Determine the [x, y] coordinate at the center of the cell enclosing the given text.  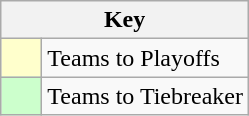
Teams to Tiebreaker [146, 96]
Key [125, 20]
Teams to Playoffs [146, 58]
